Determine the [x, y] coordinate at the center of the cell enclosing the given text.  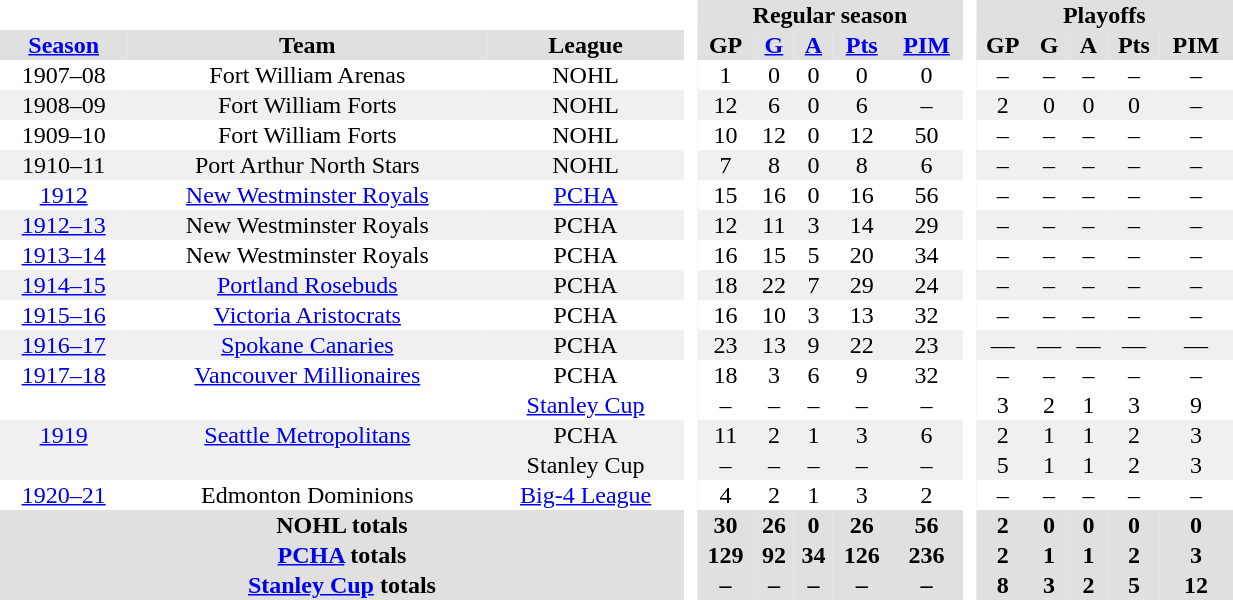
Seattle Metropolitans [307, 435]
Big-4 League [586, 495]
Season [64, 45]
1916–17 [64, 345]
1919 [64, 435]
24 [926, 285]
126 [862, 555]
Regular season [830, 15]
NOHL totals [342, 525]
1912 [64, 195]
1915–16 [64, 315]
1913–14 [64, 255]
Edmonton Dominions [307, 495]
Portland Rosebuds [307, 285]
Vancouver Millionaires [307, 375]
Fort William Arenas [307, 75]
92 [774, 555]
1910–11 [64, 165]
Port Arthur North Stars [307, 165]
Playoffs [1104, 15]
129 [726, 555]
236 [926, 555]
20 [862, 255]
14 [862, 225]
PCHA totals [342, 555]
1912–13 [64, 225]
Stanley Cup totals [342, 585]
League [586, 45]
Spokane Canaries [307, 345]
1917–18 [64, 375]
1920–21 [64, 495]
Team [307, 45]
1907–08 [64, 75]
30 [726, 525]
1908–09 [64, 105]
1914–15 [64, 285]
4 [726, 495]
1909–10 [64, 135]
50 [926, 135]
Victoria Aristocrats [307, 315]
